Identify which cell holds the provided text, then report its (x, y) central coordinate. 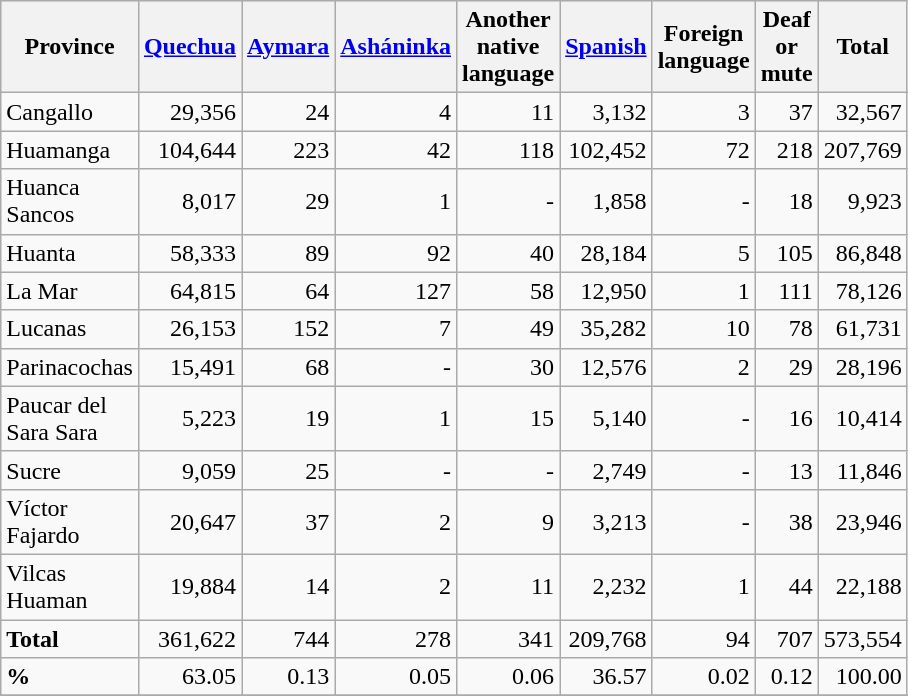
16 (786, 418)
19,884 (190, 586)
86,848 (862, 253)
Sucre (70, 470)
15,491 (190, 367)
28,184 (606, 253)
2,749 (606, 470)
Aymara (288, 47)
Province (70, 47)
35,282 (606, 329)
23,946 (862, 522)
3,132 (606, 112)
209,768 (606, 639)
Asháninka (396, 47)
218 (786, 150)
744 (288, 639)
La Mar (70, 291)
58,333 (190, 253)
2,232 (606, 586)
9,059 (190, 470)
8,017 (190, 202)
72 (704, 150)
12,950 (606, 291)
64,815 (190, 291)
26,153 (190, 329)
278 (396, 639)
29,356 (190, 112)
63.05 (190, 677)
7 (396, 329)
40 (508, 253)
Lucanas (70, 329)
28,196 (862, 367)
0.12 (786, 677)
Deaf or mute (786, 47)
42 (396, 150)
44 (786, 586)
10 (704, 329)
1,858 (606, 202)
104,644 (190, 150)
20,647 (190, 522)
0.13 (288, 677)
92 (396, 253)
118 (508, 150)
68 (288, 367)
207,769 (862, 150)
341 (508, 639)
61,731 (862, 329)
105 (786, 253)
361,622 (190, 639)
5,223 (190, 418)
Víctor Fajardo (70, 522)
Huanca Sancos (70, 202)
30 (508, 367)
22,188 (862, 586)
Another native language (508, 47)
94 (704, 639)
18 (786, 202)
152 (288, 329)
223 (288, 150)
64 (288, 291)
% (70, 677)
127 (396, 291)
Cangallo (70, 112)
10,414 (862, 418)
Parinacochas (70, 367)
102,452 (606, 150)
49 (508, 329)
3,213 (606, 522)
11,846 (862, 470)
15 (508, 418)
100.00 (862, 677)
78 (786, 329)
Spanish (606, 47)
78,126 (862, 291)
5 (704, 253)
3 (704, 112)
Foreign language (704, 47)
14 (288, 586)
58 (508, 291)
38 (786, 522)
573,554 (862, 639)
32,567 (862, 112)
Paucar del Sara Sara (70, 418)
4 (396, 112)
13 (786, 470)
9,923 (862, 202)
0.05 (396, 677)
12,576 (606, 367)
9 (508, 522)
24 (288, 112)
19 (288, 418)
Huamanga (70, 150)
Huanta (70, 253)
5,140 (606, 418)
36.57 (606, 677)
707 (786, 639)
Quechua (190, 47)
89 (288, 253)
0.06 (508, 677)
111 (786, 291)
Vilcas Huaman (70, 586)
0.02 (704, 677)
25 (288, 470)
